Provide the (x, y) coordinate of the cell's center where the given text is located.  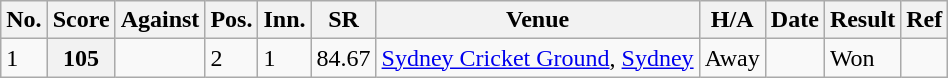
Inn. (284, 20)
H/A (732, 20)
Score (81, 20)
Won (862, 58)
Ref (924, 20)
Pos. (232, 20)
Date (794, 20)
Result (862, 20)
2 (232, 58)
84.67 (344, 58)
Against (160, 20)
SR (344, 20)
105 (81, 58)
No. (24, 20)
Venue (538, 20)
Sydney Cricket Ground, Sydney (538, 58)
Away (732, 58)
